Scan for the cell matching the given text and deliver its (x, y) coordinate at center. 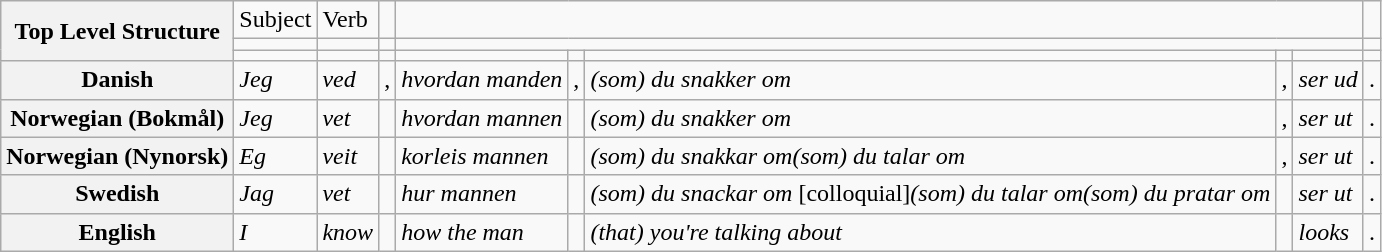
veit (348, 156)
korleis mannen (482, 156)
Jag (276, 194)
Verb (348, 20)
(som) du snackar om [colloquial](som) du talar om(som) du pratar om (930, 194)
English (118, 232)
hvordan manden (482, 80)
ser ud (1328, 80)
Top Level Structure (118, 31)
looks (1328, 232)
Eg (276, 156)
Norwegian (Nynorsk) (118, 156)
ved (348, 80)
I (276, 232)
Swedish (118, 194)
Danish (118, 80)
hur mannen (482, 194)
how the man (482, 232)
Norwegian (Bokmål) (118, 118)
hvordan mannen (482, 118)
Subject (276, 20)
(that) you're talking about (930, 232)
know (348, 232)
(som) du snakkar om(som) du talar om (930, 156)
